Return (x, y) of the center of cell containing provided text 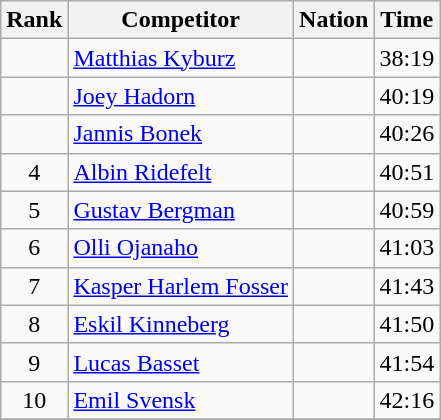
38:19 (407, 58)
8 (34, 324)
10 (34, 400)
41:54 (407, 362)
Time (407, 20)
40:51 (407, 172)
Joey Hadorn (181, 96)
Emil Svensk (181, 400)
41:03 (407, 248)
Competitor (181, 20)
Gustav Bergman (181, 210)
Nation (334, 20)
Kasper Harlem Fosser (181, 286)
Jannis Bonek (181, 134)
40:19 (407, 96)
Eskil Kinneberg (181, 324)
5 (34, 210)
6 (34, 248)
40:59 (407, 210)
7 (34, 286)
42:16 (407, 400)
4 (34, 172)
9 (34, 362)
Olli Ojanaho (181, 248)
Matthias Kyburz (181, 58)
Rank (34, 20)
40:26 (407, 134)
41:43 (407, 286)
41:50 (407, 324)
Lucas Basset (181, 362)
Albin Ridefelt (181, 172)
